Locate the cell with the specified text and output its (X, Y) center coordinate. 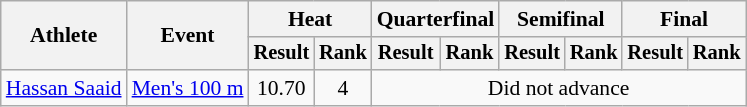
Semifinal (560, 19)
4 (343, 88)
Heat (310, 19)
Hassan Saaid (64, 88)
Did not advance (559, 88)
10.70 (282, 88)
Athlete (64, 36)
Men's 100 m (188, 88)
Final (684, 19)
Quarterfinal (436, 19)
Event (188, 36)
